Determine the (X, Y) coordinate at the center of the cell enclosing the given text.  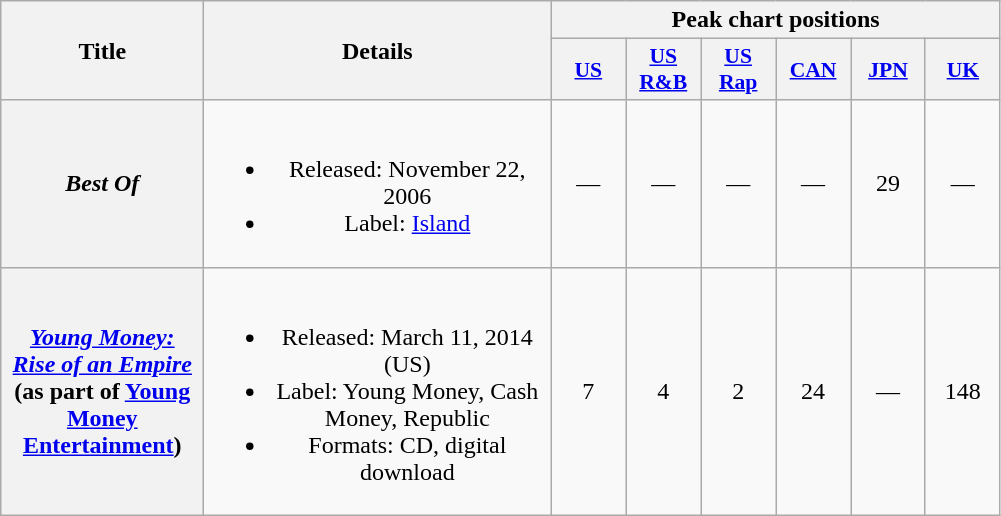
148 (962, 391)
Released: November 22, 2006Label: Island (378, 184)
Young Money: Rise of an Empire(as part of Young Money Entertainment) (102, 391)
24 (814, 391)
2 (738, 391)
4 (664, 391)
USRap (738, 70)
29 (888, 184)
USR&B (664, 70)
Details (378, 50)
CAN (814, 70)
Released: March 11, 2014 (US)Label: Young Money, Cash Money, RepublicFormats: CD, digital download (378, 391)
JPN (888, 70)
US (588, 70)
Title (102, 50)
Peak chart positions (776, 20)
7 (588, 391)
Best Of (102, 184)
UK (962, 70)
